Provide the (X, Y) coordinate of the cell's center where the given text is located.  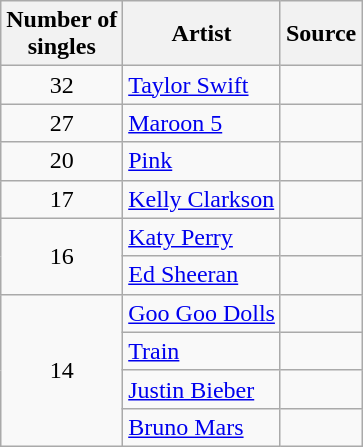
16 (62, 256)
Taylor Swift (202, 85)
Number of singles (62, 34)
Kelly Clarkson (202, 199)
Artist (202, 34)
17 (62, 199)
Train (202, 351)
Katy Perry (202, 237)
27 (62, 123)
Goo Goo Dolls (202, 313)
Pink (202, 161)
Ed Sheeran (202, 275)
Source (320, 34)
32 (62, 85)
Bruno Mars (202, 427)
20 (62, 161)
Justin Bieber (202, 389)
Maroon 5 (202, 123)
14 (62, 370)
